Return the [x, y] coordinate for the center point of the cell that contains the specified text.  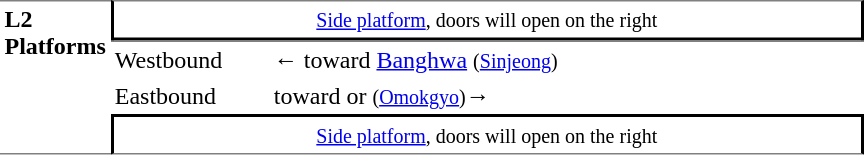
Eastbound [190, 96]
Westbound [190, 59]
toward or (Omokgyo)→ [566, 96]
L2Platforms [55, 77]
← toward Banghwa (Sinjeong) [566, 59]
